Provide the (X, Y) coordinate of the cell's center where the given text is located.  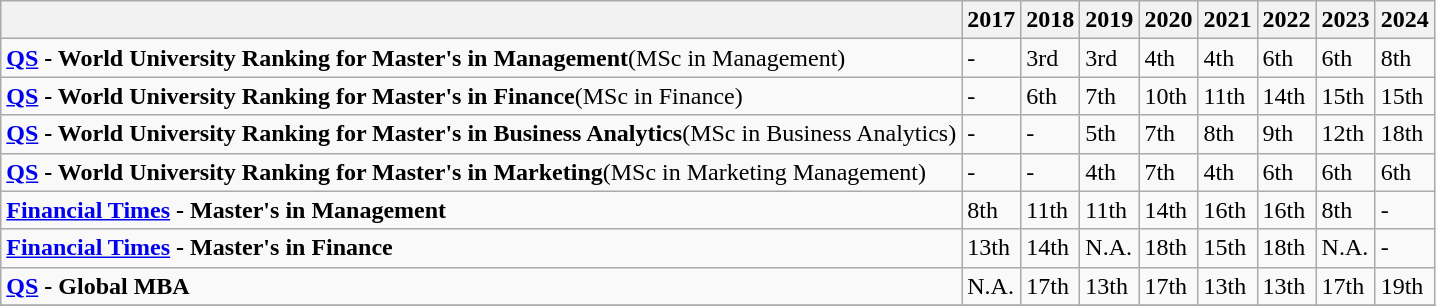
QS - World University Ranking for Master's in Finance(MSc in Finance) (482, 96)
10th (1168, 96)
2018 (1050, 20)
Financial Times - Master's in Management (482, 210)
2017 (992, 20)
5th (1110, 134)
2023 (1346, 20)
2020 (1168, 20)
QS - World University Ranking for Master's in Business Analytics(MSc in Business Analytics) (482, 134)
2022 (1286, 20)
QS - Global MBA (482, 286)
19th (1404, 286)
QS - World University Ranking for Master's in Marketing(MSc in Marketing Management) (482, 172)
Financial Times - Master's in Finance (482, 248)
2019 (1110, 20)
QS - World University Ranking for Master's in Management(MSc in Management) (482, 58)
12th (1346, 134)
2024 (1404, 20)
9th (1286, 134)
2021 (1228, 20)
